Output the [X, Y] coordinate of the center of the cell containing the given text.  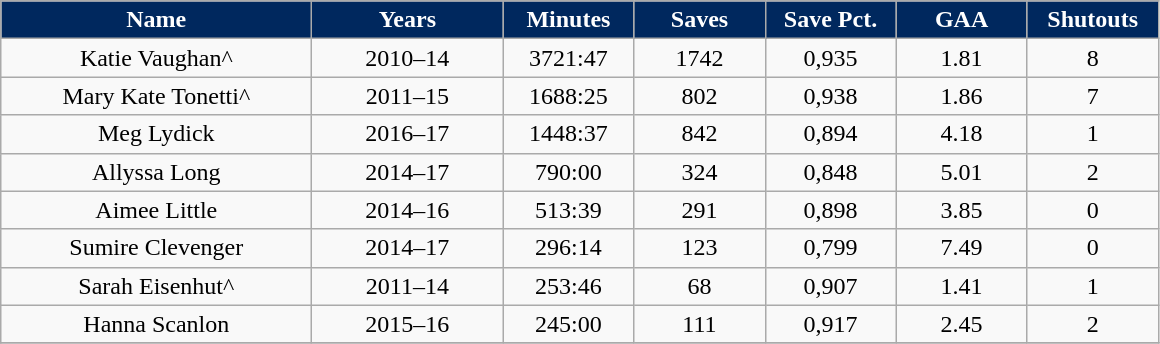
0,917 [830, 324]
4.18 [962, 134]
0,935 [830, 58]
3.85 [962, 210]
253:46 [568, 286]
Mary Kate Tonetti^ [156, 96]
0,898 [830, 210]
2.45 [962, 324]
1688:25 [568, 96]
123 [700, 248]
Years [408, 20]
GAA [962, 20]
Katie Vaughan^ [156, 58]
802 [700, 96]
296:14 [568, 248]
790:00 [568, 172]
3721:47 [568, 58]
Name [156, 20]
1448:37 [568, 134]
1.86 [962, 96]
111 [700, 324]
0,907 [830, 286]
0,848 [830, 172]
2015–16 [408, 324]
2010–14 [408, 58]
2011–15 [408, 96]
5.01 [962, 172]
2014–16 [408, 210]
1.41 [962, 286]
245:00 [568, 324]
0,799 [830, 248]
Shutouts [1092, 20]
Allyssa Long [156, 172]
68 [700, 286]
Aimee Little [156, 210]
2011–14 [408, 286]
8 [1092, 58]
291 [700, 210]
Hanna Scanlon [156, 324]
Save Pct. [830, 20]
7 [1092, 96]
Sarah Eisenhut^ [156, 286]
1.81 [962, 58]
842 [700, 134]
0,938 [830, 96]
Saves [700, 20]
2016–17 [408, 134]
Minutes [568, 20]
7.49 [962, 248]
513:39 [568, 210]
Sumire Clevenger [156, 248]
1742 [700, 58]
Meg Lydick [156, 134]
0,894 [830, 134]
324 [700, 172]
